Return the [x, y] coordinate for the center point of the cell that contains the specified text.  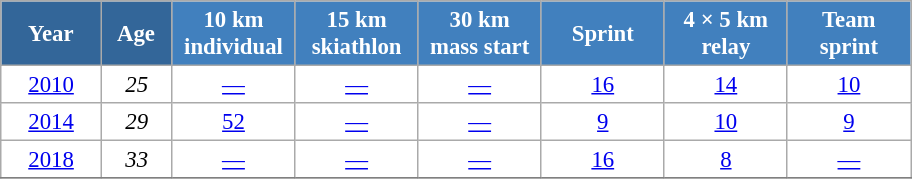
2018 [52, 160]
Team sprint [848, 34]
2010 [52, 85]
4 × 5 km relay [726, 34]
Sprint [602, 34]
52 [234, 122]
15 km skiathlon [356, 34]
14 [726, 85]
25 [136, 85]
Age [136, 34]
33 [136, 160]
30 km mass start [480, 34]
10 km individual [234, 34]
2014 [52, 122]
8 [726, 160]
29 [136, 122]
Year [52, 34]
